Identify which cell holds the provided text, then report its (X, Y) central coordinate. 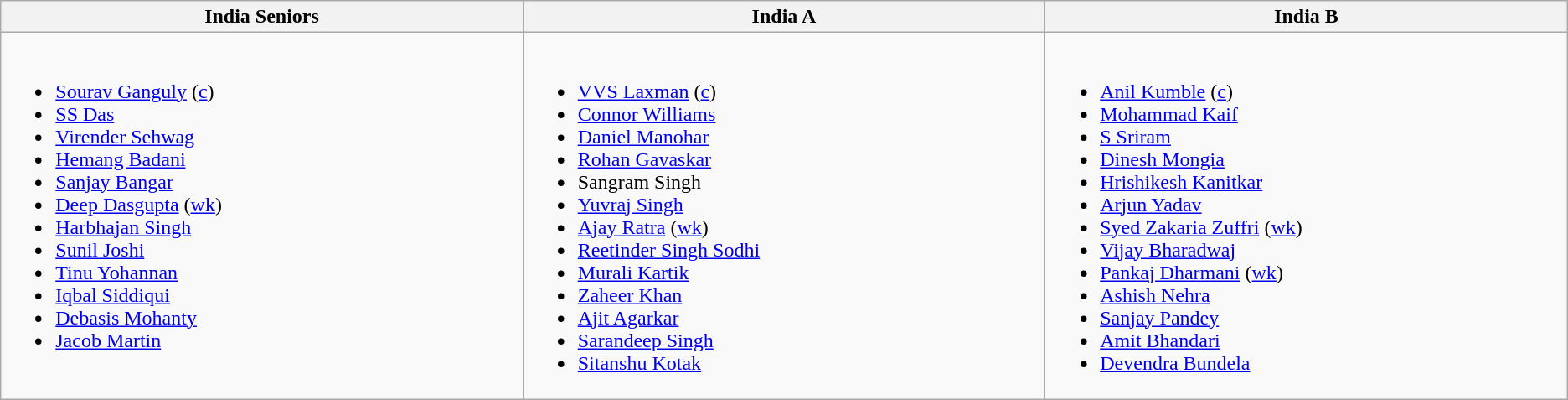
India B (1307, 17)
India Seniors (261, 17)
India A (784, 17)
